Scan for the cell matching the given text and deliver its (X, Y) coordinate at center. 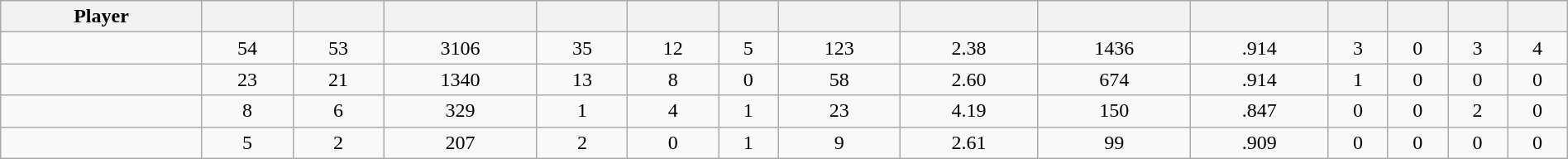
4.19 (968, 111)
1436 (1115, 48)
9 (839, 142)
1340 (460, 79)
2.60 (968, 79)
58 (839, 79)
.847 (1260, 111)
Player (101, 17)
21 (338, 79)
99 (1115, 142)
6 (338, 111)
207 (460, 142)
329 (460, 111)
35 (582, 48)
2.38 (968, 48)
.909 (1260, 142)
123 (839, 48)
150 (1115, 111)
3106 (460, 48)
53 (338, 48)
12 (673, 48)
674 (1115, 79)
2.61 (968, 142)
54 (247, 48)
13 (582, 79)
